Detect which cell encompasses the target text, then output its (x, y) center coordinate. 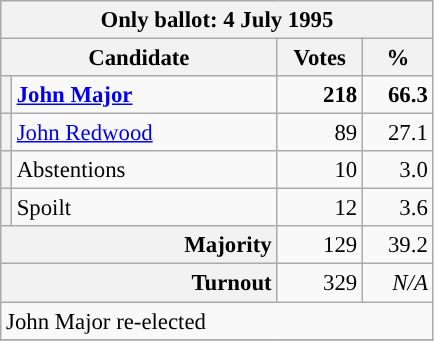
Turnout (139, 283)
Spoilt (144, 208)
% (398, 58)
3.6 (398, 208)
10 (320, 170)
Majority (139, 245)
66.3 (398, 95)
N/A (398, 283)
129 (320, 245)
Only ballot: 4 July 1995 (217, 20)
3.0 (398, 170)
John Redwood (144, 133)
39.2 (398, 245)
Votes (320, 58)
Abstentions (144, 170)
329 (320, 283)
218 (320, 95)
John Major (144, 95)
Candidate (139, 58)
27.1 (398, 133)
89 (320, 133)
12 (320, 208)
John Major re-elected (217, 321)
